For the text-containing cell, return its midpoint in [X, Y] coordinate format. 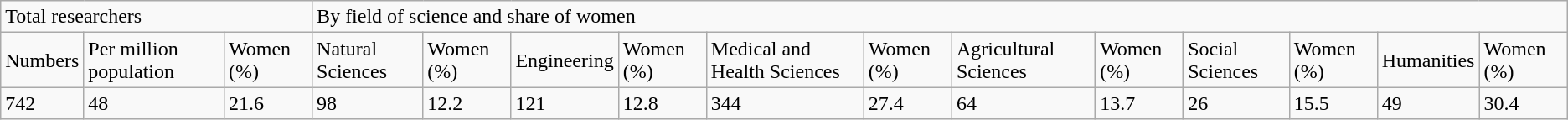
12.2 [467, 103]
Per million population [154, 60]
Medical and Health Sciences [785, 60]
48 [154, 103]
By field of science and share of women [940, 17]
Natural Sciences [368, 60]
12.8 [662, 103]
98 [368, 103]
Agricultural Sciences [1024, 60]
Humanities [1428, 60]
30.4 [1523, 103]
15.5 [1333, 103]
Social Sciences [1236, 60]
344 [785, 103]
64 [1024, 103]
742 [42, 103]
26 [1236, 103]
Total researchers [157, 17]
49 [1428, 103]
Engineering [565, 60]
13.7 [1139, 103]
27.4 [908, 103]
21.6 [268, 103]
Numbers [42, 60]
121 [565, 103]
